Determine the (X, Y) coordinate at the center of the cell enclosing the given text.  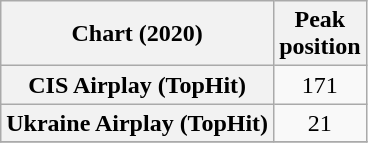
Peakposition (320, 34)
21 (320, 123)
Chart (2020) (138, 34)
171 (320, 85)
Ukraine Airplay (TopHit) (138, 123)
CIS Airplay (TopHit) (138, 85)
